Return the (x, y) coordinate for the center point of the cell that contains the specified text.  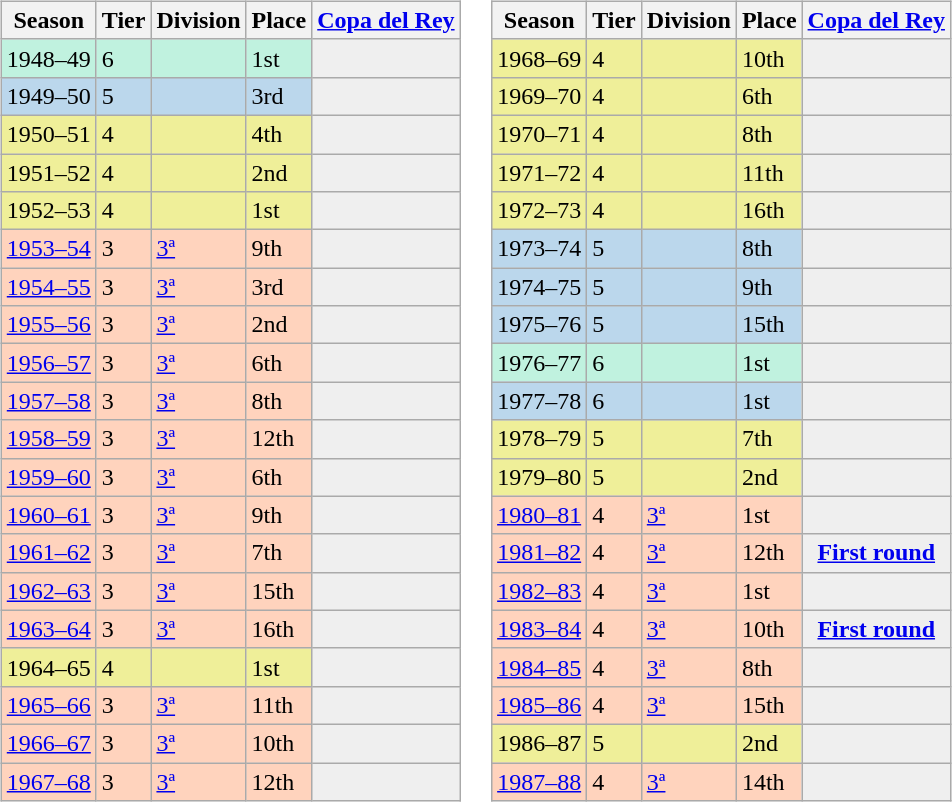
1956–57 (48, 363)
1964–65 (48, 667)
1980–81 (540, 515)
1949–50 (48, 96)
1955–56 (48, 325)
1967–68 (48, 781)
1978–79 (540, 439)
1962–63 (48, 591)
1957–58 (48, 401)
1977–78 (540, 401)
1982–83 (540, 591)
1975–76 (540, 325)
1974–75 (540, 287)
1979–80 (540, 477)
1958–59 (48, 439)
1960–61 (48, 515)
1954–55 (48, 287)
1987–88 (540, 781)
14th (769, 781)
1952–53 (48, 211)
1966–67 (48, 743)
1963–64 (48, 629)
4th (279, 134)
1971–72 (540, 173)
1973–74 (540, 249)
1965–66 (48, 705)
1983–84 (540, 629)
1972–73 (540, 211)
1985–86 (540, 705)
1951–52 (48, 173)
1948–49 (48, 58)
1981–82 (540, 553)
1959–60 (48, 477)
1969–70 (540, 96)
1953–54 (48, 249)
1961–62 (48, 553)
1968–69 (540, 58)
1976–77 (540, 363)
1970–71 (540, 134)
1950–51 (48, 134)
1984–85 (540, 667)
1986–87 (540, 743)
